Provide the [x, y] coordinate of the cell's center where the given text is located.  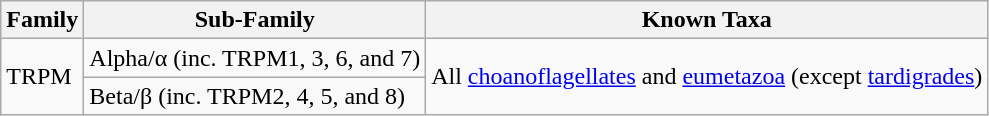
Beta/β (inc. TRPM2, 4, 5, and 8) [255, 96]
Known Taxa [707, 20]
TRPM [42, 77]
Alpha/α (inc. TRPM1, 3, 6, and 7) [255, 58]
Sub-Family [255, 20]
Family [42, 20]
All choanoflagellates and eumetazoa (except tardigrades) [707, 77]
